Detect which cell encompasses the target text, then output its (X, Y) center coordinate. 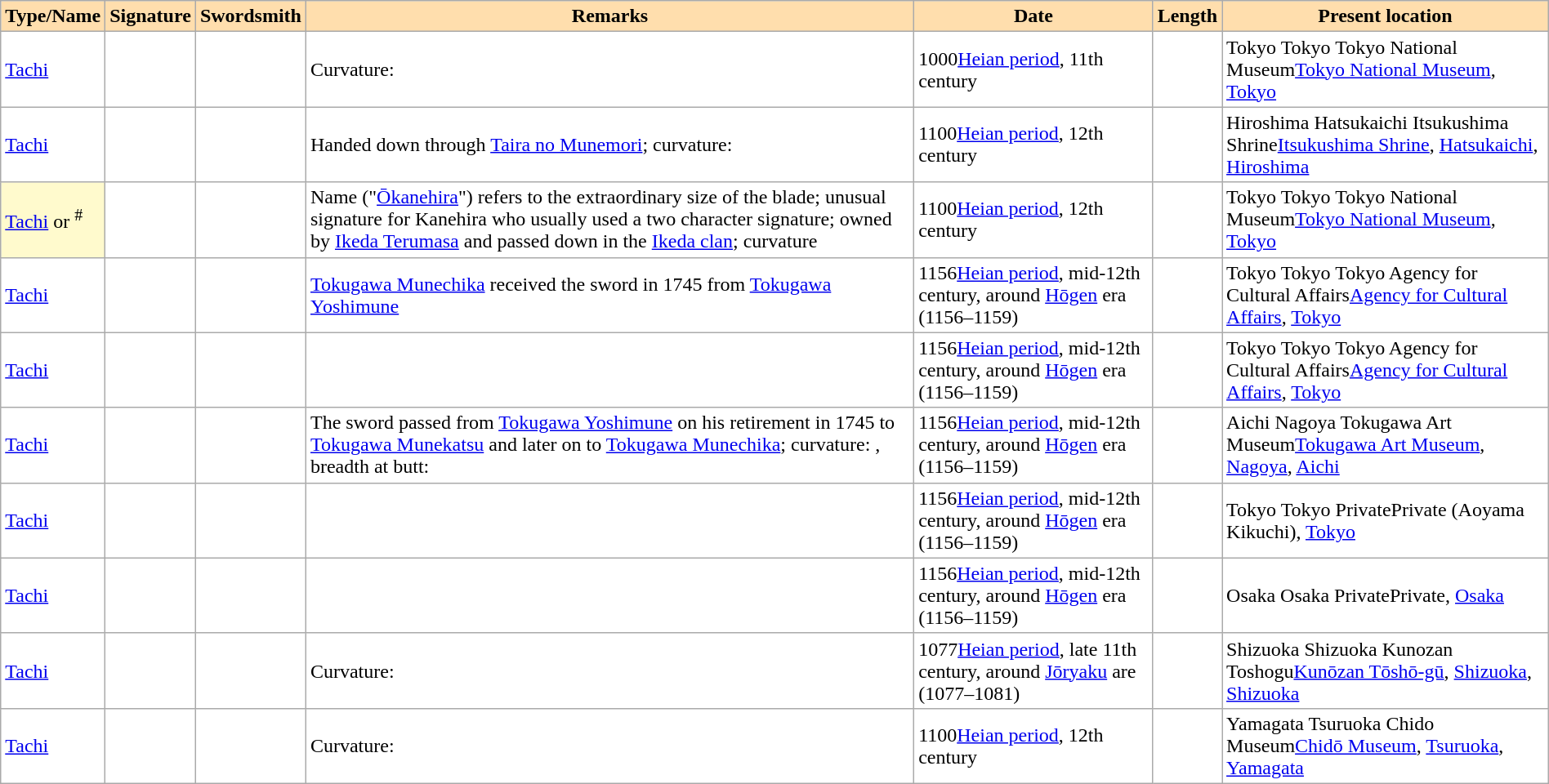
Length (1187, 16)
Type/Name (53, 16)
Aichi Nagoya Tokugawa Art MuseumTokugawa Art Museum, Nagoya, Aichi (1386, 445)
Hiroshima Hatsukaichi Itsukushima ShrineItsukushima Shrine, Hatsukaichi, Hiroshima (1386, 145)
Tachi or # (53, 220)
Tokugawa Munechika received the sword in 1745 from Tokugawa Yoshimune (609, 295)
1077Heian period, late 11th century, around Jōryaku are (1077–1081) (1034, 670)
Swordsmith (250, 16)
Yamagata Tsuruoka Chido MuseumChidō Museum, Tsuruoka, Yamagata (1386, 746)
Osaka Osaka PrivatePrivate, Osaka (1386, 595)
Tokyo Tokyo PrivatePrivate (Aoyama Kikuchi), Tokyo (1386, 520)
Present location (1386, 16)
Remarks (609, 16)
Date (1034, 16)
Handed down through Taira no Munemori; curvature: (609, 145)
Shizuoka Shizuoka Kunozan ToshoguKunōzan Tōshō-gū, Shizuoka, Shizuoka (1386, 670)
Signature (150, 16)
1000Heian period, 11th century (1034, 69)
